Capture the cell that displays the provided text and extract its [x, y] central coordinate. 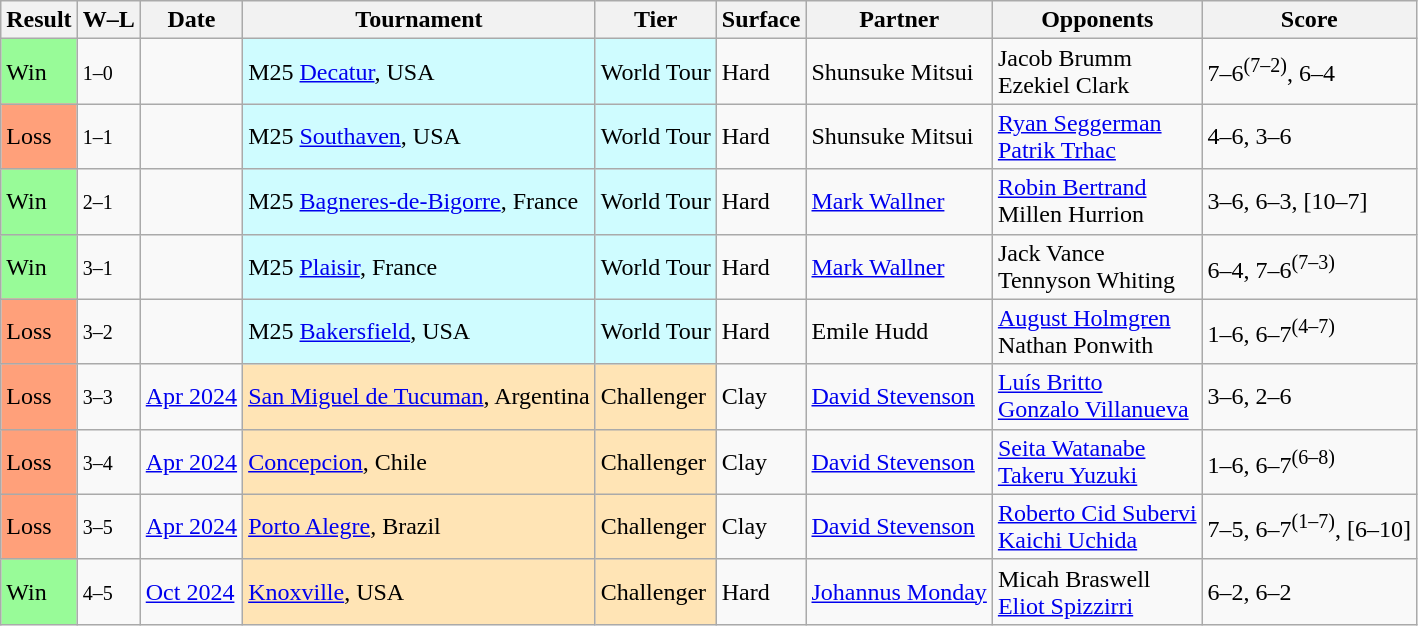
2–1 [108, 202]
3–5 [108, 526]
6–4, 7–6(7–3) [1309, 266]
Surface [761, 20]
1–6, 6–7(6–8) [1309, 462]
Result [39, 20]
Robin Bertrand Millen Hurrion [1097, 202]
3–3 [108, 396]
W–L [108, 20]
1–6, 6–7(4–7) [1309, 332]
M25 Bagneres-de-Bigorre, France [420, 202]
M25 Decatur, USA [420, 72]
4–6, 3–6 [1309, 136]
Johannus Monday [899, 592]
Porto Alegre, Brazil [420, 526]
San Miguel de Tucuman, Argentina [420, 396]
Concepcion, Chile [420, 462]
Knoxville, USA [420, 592]
3–6, 6–3, [10–7] [1309, 202]
1–0 [108, 72]
Micah Braswell Eliot Spizzirri [1097, 592]
Emile Hudd [899, 332]
Jacob Brumm Ezekiel Clark [1097, 72]
3–6, 2–6 [1309, 396]
Oct 2024 [191, 592]
7–5, 6–7(1–7), [6–10] [1309, 526]
Ryan Seggerman Patrik Trhac [1097, 136]
7–6(7–2), 6–4 [1309, 72]
M25 Plaisir, France [420, 266]
Luís Britto Gonzalo Villanueva [1097, 396]
4–5 [108, 592]
Jack Vance Tennyson Whiting [1097, 266]
August Holmgren Nathan Ponwith [1097, 332]
M25 Southaven, USA [420, 136]
3–4 [108, 462]
Roberto Cid Subervi Kaichi Uchida [1097, 526]
Opponents [1097, 20]
Tournament [420, 20]
Tier [656, 20]
Seita Watanabe Takeru Yuzuki [1097, 462]
Date [191, 20]
6–2, 6–2 [1309, 592]
M25 Bakersfield, USA [420, 332]
Score [1309, 20]
3–2 [108, 332]
Partner [899, 20]
3–1 [108, 266]
1–1 [108, 136]
